Search for the cell housing the specified text and yield its [X, Y] center coordinate. 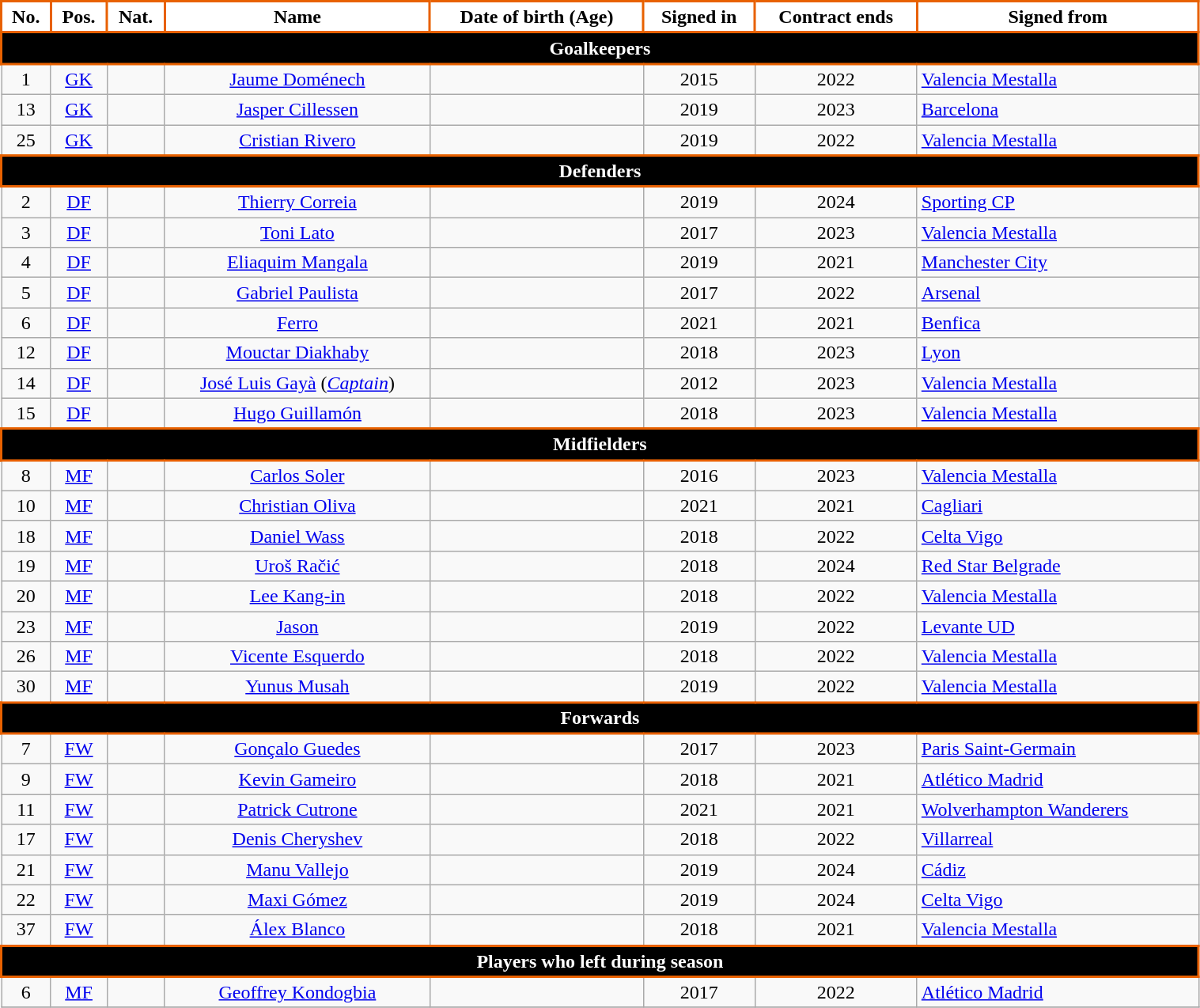
Jasper Cillessen [297, 109]
Maxi Gómez [297, 900]
Pos. [79, 17]
Hugo Guillamón [297, 413]
Paris Saint-Germain [1058, 748]
4 [27, 263]
No. [27, 17]
11 [27, 809]
Toni Lato [297, 233]
Ferro [297, 323]
Uroš Račić [297, 566]
Cádiz [1058, 870]
5 [27, 293]
Lyon [1058, 353]
3 [27, 233]
Gonçalo Guedes [297, 748]
Signed from [1058, 17]
Goalkeepers [600, 48]
2016 [699, 475]
Cristian Rivero [297, 141]
1 [27, 79]
Midfielders [600, 445]
Players who left during season [600, 961]
Forwards [600, 718]
Kevin Gameiro [297, 779]
Christian Oliva [297, 506]
Thierry Correia [297, 203]
Denis Cheryshev [297, 839]
14 [27, 383]
Patrick Cutrone [297, 809]
Benfica [1058, 323]
Signed in [699, 17]
Date of birth (Age) [537, 17]
Jason [297, 626]
7 [27, 748]
15 [27, 413]
Daniel Wass [297, 536]
23 [27, 626]
17 [27, 839]
37 [27, 930]
Contract ends [835, 17]
Red Star Belgrade [1058, 566]
2 [27, 203]
2015 [699, 79]
Jaume Doménech [297, 79]
José Luis Gayà (Captain) [297, 383]
30 [27, 687]
8 [27, 475]
21 [27, 870]
Mouctar Diakhaby [297, 353]
Sporting CP [1058, 203]
Yunus Musah [297, 687]
Geoffrey Kondogbia [297, 992]
Villarreal [1058, 839]
13 [27, 109]
Carlos Soler [297, 475]
20 [27, 596]
Manchester City [1058, 263]
26 [27, 657]
Nat. [136, 17]
2012 [699, 383]
Álex Blanco [297, 930]
9 [27, 779]
Cagliari [1058, 506]
Eliaquim Mangala [297, 263]
12 [27, 353]
Arsenal [1058, 293]
Vicente Esquerdo [297, 657]
19 [27, 566]
Wolverhampton Wanderers [1058, 809]
Levante UD [1058, 626]
10 [27, 506]
Manu Vallejo [297, 870]
18 [27, 536]
Lee Kang-in [297, 596]
25 [27, 141]
22 [27, 900]
Barcelona [1058, 109]
Defenders [600, 171]
Name [297, 17]
Gabriel Paulista [297, 293]
